Locate the cell with the specified text and output its (X, Y) center coordinate. 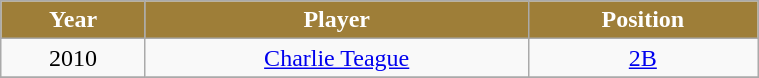
2B (643, 58)
2010 (74, 58)
Charlie Teague (336, 58)
Position (643, 20)
Player (336, 20)
Year (74, 20)
